Extract the [X, Y] coordinate from the center of the cell holding the provided text.  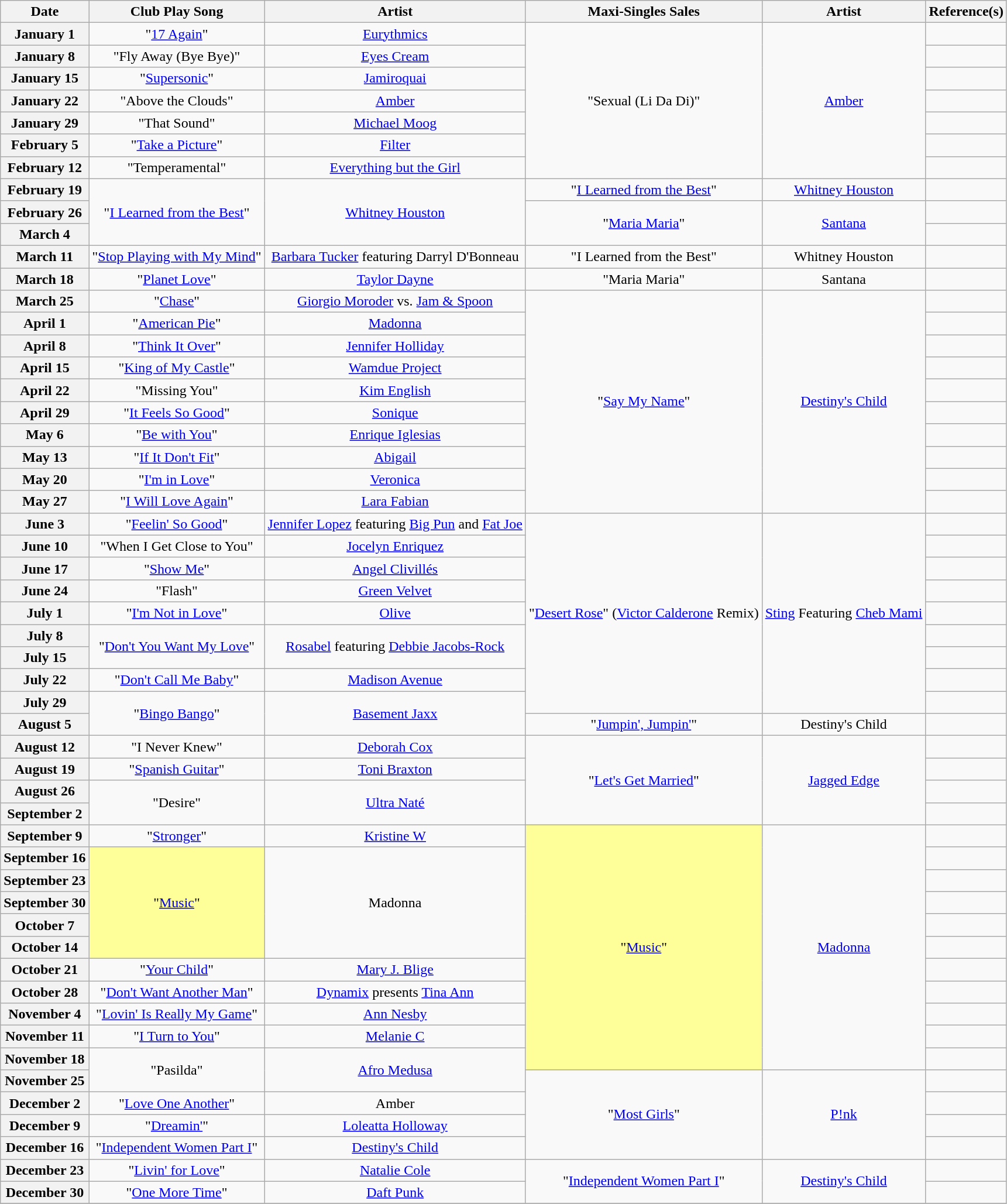
July 8 [44, 635]
Melanie C [395, 1037]
"Your Child" [177, 969]
"Spanish Guitar" [177, 769]
Everything but the Girl [395, 167]
Taylor Dayne [395, 279]
Date [44, 12]
March 11 [44, 256]
"Flash" [177, 591]
"Don't Want Another Man" [177, 992]
Natalie Cole [395, 1170]
May 20 [44, 479]
"Don't Call Me Baby" [177, 680]
Basement Jaxx [395, 714]
"Sexual (Li Da Di)" [644, 101]
November 25 [44, 1081]
January 1 [44, 34]
Ann Nesby [395, 1014]
August 19 [44, 769]
February 12 [44, 167]
"Bingo Bango" [177, 714]
July 29 [44, 702]
Enrique Iglesias [395, 435]
Rosabel featuring Debbie Jacobs-Rock [395, 646]
June 17 [44, 568]
August 12 [44, 747]
"Livin' for Love" [177, 1170]
Abigail [395, 457]
"Lovin' Is Really My Game" [177, 1014]
"Dreamin'" [177, 1126]
"I Never Knew" [177, 747]
"I Turn to You" [177, 1037]
Reference(s) [967, 12]
September 2 [44, 814]
December 16 [44, 1148]
July 1 [44, 613]
Club Play Song [177, 12]
February 26 [44, 212]
"One More Time" [177, 1192]
Sonique [395, 413]
"Jumpin', Jumpin'" [644, 725]
July 15 [44, 658]
"Be with You" [177, 435]
February 19 [44, 190]
"Take a Picture" [177, 145]
December 9 [44, 1126]
June 3 [44, 524]
Giorgio Moroder vs. Jam & Spoon [395, 301]
Toni Braxton [395, 769]
Mary J. Blige [395, 969]
January 22 [44, 101]
"I'm in Love" [177, 479]
Afro Medusa [395, 1070]
Eurythmics [395, 34]
June 10 [44, 546]
Eyes Cream [395, 56]
"I Will Love Again" [177, 502]
"Feelin' So Good" [177, 524]
"It Feels So Good" [177, 413]
April 8 [44, 346]
May 27 [44, 502]
"Most Girls" [644, 1114]
"King of My Castle" [177, 368]
April 22 [44, 390]
Olive [395, 613]
Jagged Edge [844, 780]
Jennifer Lopez featuring Big Pun and Fat Joe [395, 524]
May 6 [44, 435]
Veronica [395, 479]
December 2 [44, 1103]
"Show Me" [177, 568]
"Say My Name" [644, 402]
September 23 [44, 880]
Jennifer Holliday [395, 346]
April 15 [44, 368]
Barbara Tucker featuring Darryl D'Bonneau [395, 256]
Jamiroquai [395, 78]
Sting Featuring Cheb Mami [844, 613]
December 23 [44, 1170]
"Supersonic" [177, 78]
August 5 [44, 725]
January 29 [44, 123]
November 18 [44, 1059]
Michael Moog [395, 123]
"Above the Clouds" [177, 101]
"Pasilda" [177, 1070]
"Love One Another" [177, 1103]
January 8 [44, 56]
Deborah Cox [395, 747]
"Don't You Want My Love" [177, 646]
August 26 [44, 791]
July 22 [44, 680]
Filter [395, 145]
"17 Again" [177, 34]
"When I Get Close to You" [177, 546]
October 28 [44, 992]
Dynamix presents Tina Ann [395, 992]
January 15 [44, 78]
Green Velvet [395, 591]
Jocelyn Enriquez [395, 546]
April 29 [44, 413]
"That Sound" [177, 123]
October 21 [44, 969]
"Stronger" [177, 836]
Loleatta Holloway [395, 1126]
Ultra Naté [395, 802]
"American Pie" [177, 324]
"Temperamental" [177, 167]
P!nk [844, 1114]
"If It Don't Fit" [177, 457]
March 25 [44, 301]
"Let's Get Married" [644, 780]
Kristine W [395, 836]
November 11 [44, 1037]
Kim English [395, 390]
October 14 [44, 947]
"Desert Rose" (Victor Calderone Remix) [644, 613]
March 4 [44, 234]
March 18 [44, 279]
"Chase" [177, 301]
Maxi-Singles Sales [644, 12]
September 30 [44, 903]
May 13 [44, 457]
September 16 [44, 858]
"Fly Away (Bye Bye)" [177, 56]
December 30 [44, 1192]
September 9 [44, 836]
"Stop Playing with My Mind" [177, 256]
"Desire" [177, 802]
Angel Clivillés [395, 568]
Daft Punk [395, 1192]
Madison Avenue [395, 680]
November 4 [44, 1014]
"Think It Over" [177, 346]
"I'm Not in Love" [177, 613]
Lara Fabian [395, 502]
"Missing You" [177, 390]
June 24 [44, 591]
October 7 [44, 925]
April 1 [44, 324]
Wamdue Project [395, 368]
"Planet Love" [177, 279]
February 5 [44, 145]
